Return (X, Y) of the center of cell containing provided text 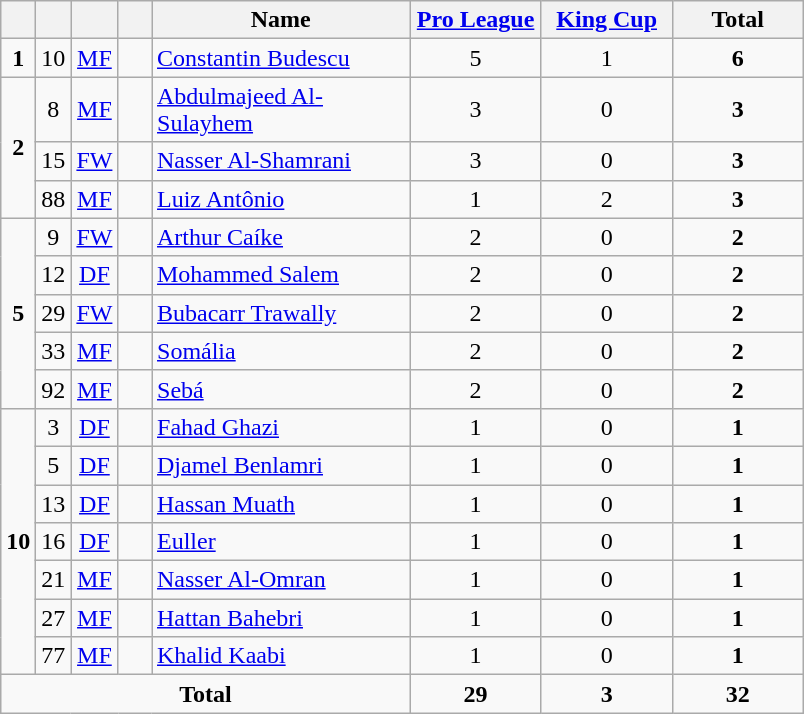
6 (738, 58)
Fahad Ghazi (282, 427)
92 (54, 389)
Sebá (282, 389)
Pro League (476, 20)
Somália (282, 351)
Hattan Bahebri (282, 618)
8 (54, 110)
Mohammed Salem (282, 275)
Khalid Kaabi (282, 656)
12 (54, 275)
Luiz Antônio (282, 199)
9 (54, 237)
Arthur Caíke (282, 237)
Hassan Muath (282, 503)
27 (54, 618)
Bubacarr Trawally (282, 313)
Abdulmajeed Al-Sulayhem (282, 110)
21 (54, 580)
33 (54, 351)
King Cup (606, 20)
32 (738, 694)
88 (54, 199)
Name (282, 20)
13 (54, 503)
Djamel Benlamri (282, 465)
Euller (282, 542)
77 (54, 656)
15 (54, 161)
Constantin Budescu (282, 58)
Nasser Al-Omran (282, 580)
16 (54, 542)
Nasser Al-Shamrani (282, 161)
